Locate the cell with the specified text and output its (X, Y) center coordinate. 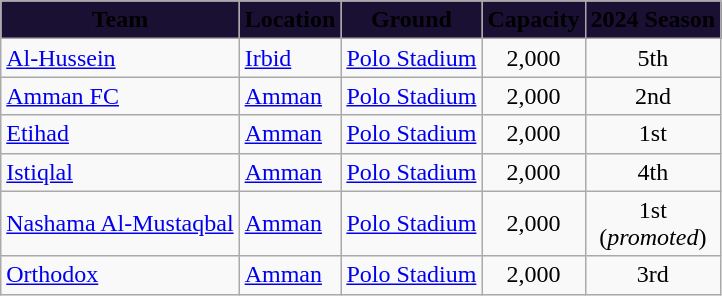
Ground (412, 20)
Orthodox (120, 275)
Al-Hussein (120, 58)
2nd (653, 96)
1st (promoted) (653, 224)
Istiqlal (120, 172)
1st (653, 134)
Nashama Al-Mustaqbal (120, 224)
Location (290, 20)
Irbid (290, 58)
Etihad (120, 134)
Amman FC (120, 96)
2024 Season (653, 20)
4th (653, 172)
Team (120, 20)
3rd (653, 275)
5th (653, 58)
Capacity (534, 20)
